Return the [x, y] coordinate for the center point of the cell that contains the specified text.  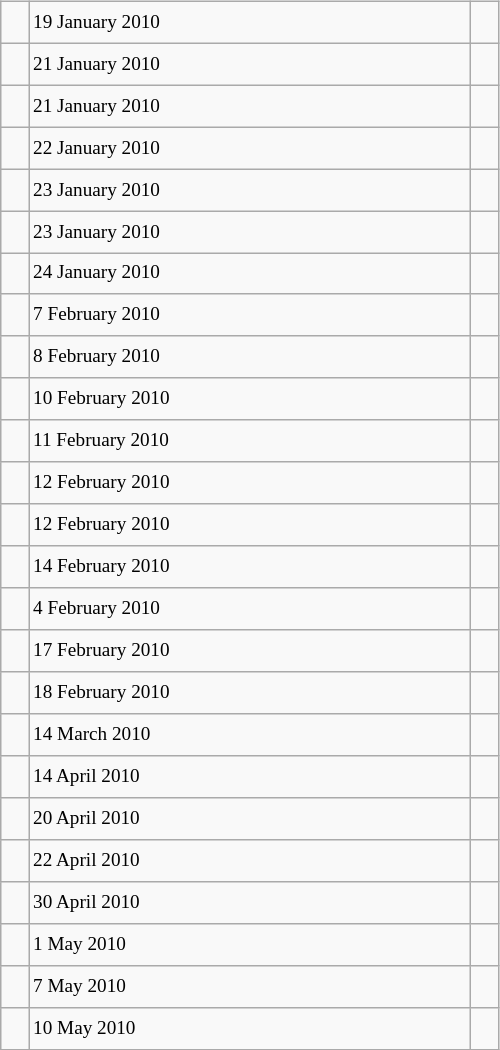
22 January 2010 [249, 148]
30 April 2010 [249, 902]
18 February 2010 [249, 693]
10 February 2010 [249, 399]
20 April 2010 [249, 819]
7 February 2010 [249, 315]
14 March 2010 [249, 735]
24 January 2010 [249, 274]
22 April 2010 [249, 861]
17 February 2010 [249, 651]
14 February 2010 [249, 567]
8 February 2010 [249, 357]
7 May 2010 [249, 986]
11 February 2010 [249, 441]
4 February 2010 [249, 609]
19 January 2010 [249, 22]
1 May 2010 [249, 944]
14 April 2010 [249, 777]
10 May 2010 [249, 1028]
